Pinpoint the cell where the given text exists, returning its (X, Y) midpoint coordinate. 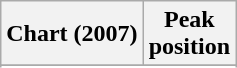
Peakposition (189, 34)
Chart (2007) (72, 34)
